Output the (X, Y) coordinate of the center of the cell containing the given text.  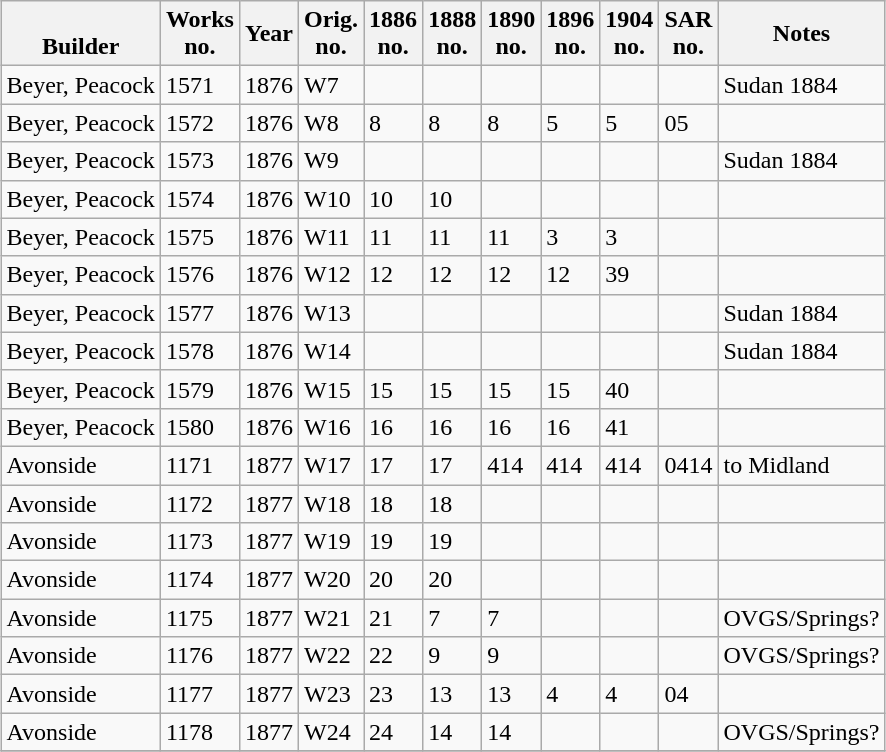
1577 (200, 313)
W16 (330, 427)
1176 (200, 656)
SARno. (688, 34)
W21 (330, 618)
W17 (330, 465)
1578 (200, 351)
Builder (80, 34)
W19 (330, 542)
1571 (200, 85)
1177 (200, 694)
W22 (330, 656)
W12 (330, 275)
1173 (200, 542)
1572 (200, 123)
41 (630, 427)
Year (268, 34)
W8 (330, 123)
W20 (330, 580)
1574 (200, 199)
1576 (200, 275)
Notes (802, 34)
1172 (200, 503)
1896no. (570, 34)
W18 (330, 503)
W24 (330, 732)
Worksno. (200, 34)
0414 (688, 465)
23 (394, 694)
W14 (330, 351)
40 (630, 389)
1890no. (512, 34)
1888no. (452, 34)
05 (688, 123)
22 (394, 656)
W9 (330, 161)
1573 (200, 161)
W23 (330, 694)
Orig.no. (330, 34)
1579 (200, 389)
24 (394, 732)
1178 (200, 732)
1171 (200, 465)
W11 (330, 237)
39 (630, 275)
to Midland (802, 465)
1175 (200, 618)
W13 (330, 313)
W7 (330, 85)
1575 (200, 237)
1904no. (630, 34)
1886no. (394, 34)
W15 (330, 389)
W10 (330, 199)
1580 (200, 427)
1174 (200, 580)
21 (394, 618)
04 (688, 694)
